Find where the given text appears and provide that cell's center as (X, Y) coordinate. 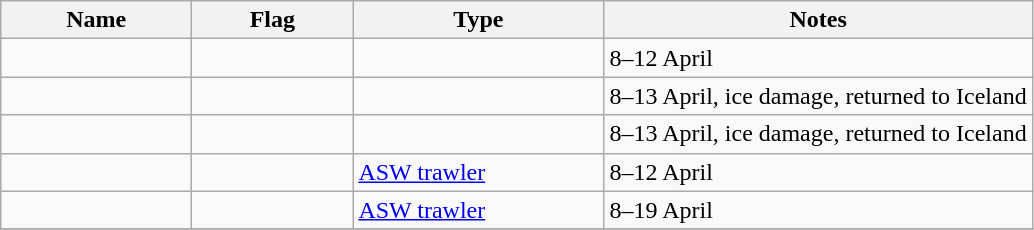
Notes (818, 20)
Name (96, 20)
Type (478, 20)
Flag (272, 20)
8–19 April (818, 210)
